Pinpoint the cell where the given text exists, returning its [x, y] midpoint coordinate. 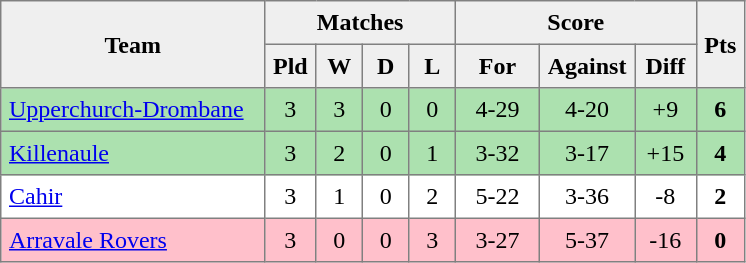
L [432, 66]
4-20 [586, 110]
5-37 [586, 240]
Pts [720, 44]
Arravale Rovers [133, 240]
3-32 [497, 153]
Matches [360, 23]
Killenaule [133, 153]
Pld [290, 66]
-8 [666, 197]
W [339, 66]
Score [576, 23]
3-27 [497, 240]
Cahir [133, 197]
+15 [666, 153]
Team [133, 44]
For [497, 66]
+9 [666, 110]
6 [720, 110]
Upperchurch-Drombane [133, 110]
5-22 [497, 197]
3-17 [586, 153]
Diff [666, 66]
4 [720, 153]
3-36 [586, 197]
4-29 [497, 110]
D [385, 66]
-16 [666, 240]
Against [586, 66]
